Scan for the cell matching the given text and deliver its [x, y] coordinate at center. 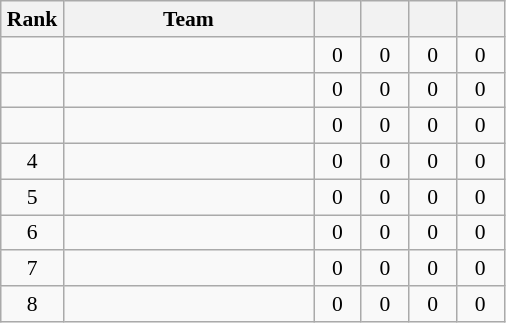
5 [32, 197]
7 [32, 269]
Team [188, 19]
4 [32, 162]
6 [32, 233]
8 [32, 304]
Rank [32, 19]
